Return (x, y) of the center of cell containing provided text 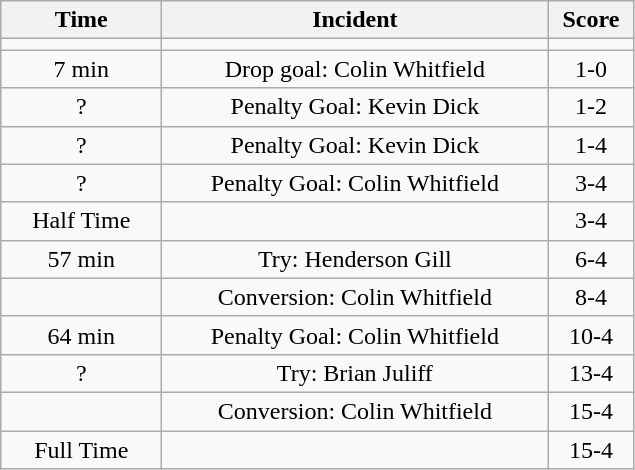
13-4 (591, 373)
57 min (82, 259)
6-4 (591, 259)
Full Time (82, 449)
10-4 (591, 335)
Half Time (82, 221)
64 min (82, 335)
Try: Henderson Gill (355, 259)
1-0 (591, 69)
Time (82, 20)
Try: Brian Juliff (355, 373)
1-4 (591, 145)
8-4 (591, 297)
Score (591, 20)
Drop goal: Colin Whitfield (355, 69)
Incident (355, 20)
1-2 (591, 107)
7 min (82, 69)
